For the text-containing cell, return its midpoint in (x, y) coordinate format. 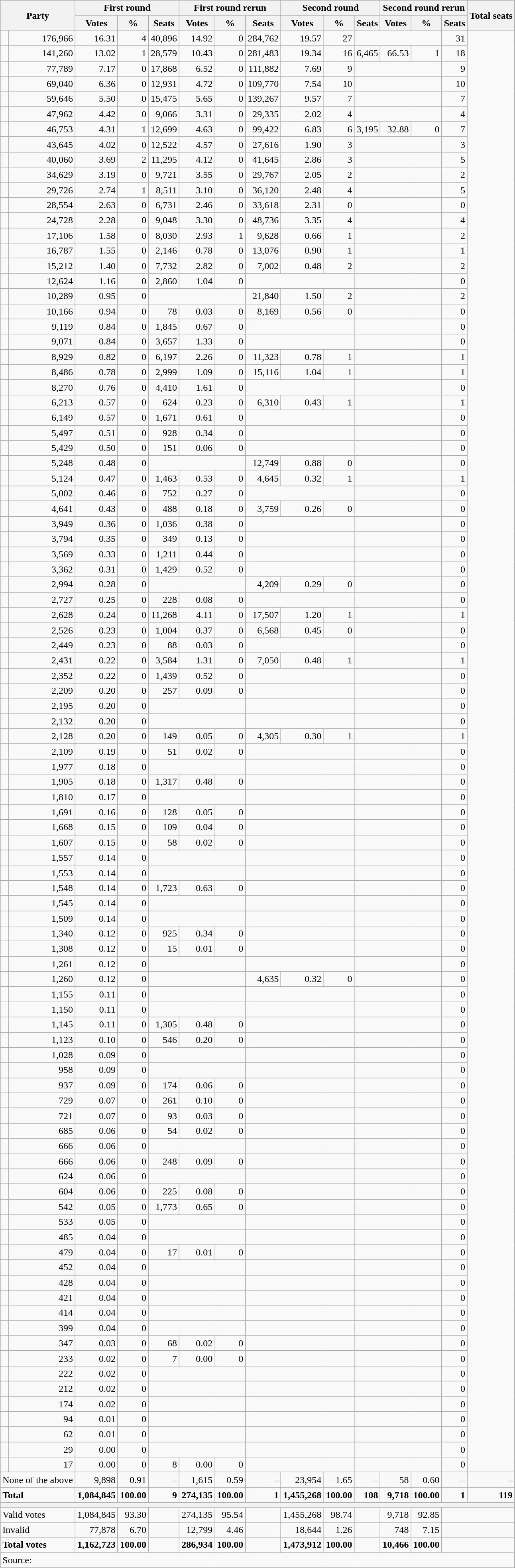
604 (41, 1192)
257 (164, 691)
27 (339, 38)
6,731 (164, 205)
6.70 (133, 1530)
59,646 (41, 99)
2,109 (41, 752)
0.19 (96, 752)
19.34 (302, 53)
4,209 (263, 584)
109 (164, 827)
Total (38, 1495)
0.63 (197, 888)
2,727 (41, 600)
2.82 (197, 266)
2,860 (164, 281)
8 (164, 1465)
3,759 (263, 509)
98.74 (339, 1515)
2,526 (41, 630)
485 (41, 1237)
6.83 (302, 129)
43,645 (41, 144)
0.76 (96, 387)
1.40 (96, 266)
3,569 (41, 554)
36,120 (263, 190)
2,431 (41, 660)
3,949 (41, 524)
15,475 (164, 99)
3,794 (41, 539)
0.90 (302, 251)
0.17 (96, 797)
0.94 (96, 311)
1,977 (41, 767)
7,002 (263, 266)
11,268 (164, 615)
228 (164, 600)
958 (41, 1070)
9,066 (164, 114)
12,931 (164, 84)
14.92 (197, 38)
4.72 (197, 84)
13.02 (96, 53)
1,548 (41, 888)
3.69 (96, 159)
1.58 (96, 236)
6.36 (96, 84)
2,132 (41, 721)
10.43 (197, 53)
94 (41, 1419)
1,557 (41, 858)
1,305 (164, 1025)
Total votes (38, 1545)
752 (164, 494)
1,553 (41, 873)
937 (41, 1085)
15,116 (263, 372)
4.02 (96, 144)
8,486 (41, 372)
Second round rerun (424, 8)
4.12 (197, 159)
19.57 (302, 38)
0.13 (197, 539)
452 (41, 1267)
48,736 (263, 220)
0.95 (96, 296)
17,106 (41, 236)
5,429 (41, 448)
2,146 (164, 251)
284,762 (263, 38)
18 (454, 53)
7.69 (302, 69)
9,721 (164, 175)
12,799 (197, 1530)
0.31 (96, 569)
16,787 (41, 251)
1,261 (41, 964)
1,340 (41, 934)
109,770 (263, 84)
13,076 (263, 251)
95.54 (230, 1515)
28,579 (164, 53)
99,422 (263, 129)
23,954 (302, 1480)
0.82 (96, 357)
0.46 (96, 494)
31 (454, 38)
4.46 (230, 1530)
0.44 (197, 554)
225 (164, 1192)
5.65 (197, 99)
6,465 (368, 53)
6,197 (164, 357)
546 (164, 1040)
925 (164, 934)
721 (41, 1116)
1,036 (164, 524)
1,028 (41, 1055)
4,410 (164, 387)
1,145 (41, 1025)
8,169 (263, 311)
2.26 (197, 357)
4.31 (96, 129)
1,545 (41, 903)
92.85 (427, 1515)
10,466 (395, 1545)
7.15 (427, 1530)
1,668 (41, 827)
0.28 (96, 584)
34,629 (41, 175)
0.47 (96, 478)
54 (164, 1131)
5,124 (41, 478)
9,119 (41, 327)
128 (164, 812)
1.90 (302, 144)
2.93 (197, 236)
3.30 (197, 220)
2.48 (302, 190)
399 (41, 1328)
6,149 (41, 417)
2.05 (302, 175)
15,212 (41, 266)
41,645 (263, 159)
176,966 (41, 38)
139,267 (263, 99)
8,030 (164, 236)
1.65 (339, 1480)
28,554 (41, 205)
77,789 (41, 69)
1,845 (164, 327)
1.61 (197, 387)
1,155 (41, 994)
2,449 (41, 645)
0.59 (230, 1480)
349 (164, 539)
0.38 (197, 524)
1.20 (302, 615)
0.65 (197, 1207)
233 (41, 1358)
286,934 (197, 1545)
0.67 (197, 327)
0.24 (96, 615)
33,618 (263, 205)
Party (38, 16)
281,483 (263, 53)
29,335 (263, 114)
0.51 (96, 433)
0.33 (96, 554)
0.50 (96, 448)
88 (164, 645)
9,898 (96, 1480)
4.57 (197, 144)
1,473,912 (302, 1545)
24,728 (41, 220)
29,726 (41, 190)
4,645 (263, 478)
1.09 (197, 372)
4.11 (197, 615)
6 (339, 129)
2.74 (96, 190)
414 (41, 1313)
0.25 (96, 600)
8,929 (41, 357)
0.36 (96, 524)
Total seats (491, 16)
151 (164, 448)
0.35 (96, 539)
7.17 (96, 69)
1,773 (164, 1207)
7,050 (263, 660)
0.66 (302, 236)
17,507 (263, 615)
533 (41, 1222)
16 (339, 53)
4,641 (41, 509)
248 (164, 1161)
3.19 (96, 175)
0.29 (302, 584)
8,511 (164, 190)
1,429 (164, 569)
1.31 (197, 660)
1,260 (41, 979)
347 (41, 1343)
0.30 (302, 736)
21,840 (263, 296)
421 (41, 1298)
First round rerun (230, 8)
0.53 (197, 478)
1,691 (41, 812)
18,644 (302, 1530)
1,905 (41, 782)
Second round (331, 8)
748 (395, 1530)
1,211 (164, 554)
2,209 (41, 691)
7,732 (164, 266)
12,749 (263, 463)
2.31 (302, 205)
1,607 (41, 842)
3,657 (164, 342)
5,497 (41, 433)
29 (41, 1450)
4.63 (197, 129)
488 (164, 509)
3.55 (197, 175)
None of the above (38, 1480)
141,260 (41, 53)
93.30 (133, 1515)
6,213 (41, 402)
40,896 (164, 38)
1,162,723 (96, 1545)
12,624 (41, 281)
0.61 (197, 417)
Valid votes (38, 1515)
149 (164, 736)
Invalid (38, 1530)
111,882 (263, 69)
10,166 (41, 311)
6.52 (197, 69)
0.16 (96, 812)
9,048 (164, 220)
3,362 (41, 569)
16.31 (96, 38)
1,150 (41, 1009)
222 (41, 1373)
2.46 (197, 205)
1.55 (96, 251)
3.10 (197, 190)
11,323 (263, 357)
1,463 (164, 478)
0.56 (302, 311)
2.28 (96, 220)
47,962 (41, 114)
15 (164, 949)
0.60 (427, 1480)
29,767 (263, 175)
77,878 (96, 1530)
1.50 (302, 296)
78 (164, 311)
1.16 (96, 281)
93 (164, 1116)
1,317 (164, 782)
10,289 (41, 296)
119 (491, 1495)
1.33 (197, 342)
0.37 (197, 630)
1.26 (339, 1530)
1,439 (164, 676)
51 (164, 752)
12,699 (164, 129)
6,310 (263, 402)
2,628 (41, 615)
428 (41, 1283)
9,628 (263, 236)
1,509 (41, 918)
212 (41, 1389)
729 (41, 1100)
5,248 (41, 463)
1,004 (164, 630)
0.91 (133, 1480)
0.45 (302, 630)
3,584 (164, 660)
1,615 (197, 1480)
2,352 (41, 676)
1,671 (164, 417)
5.50 (96, 99)
12,522 (164, 144)
479 (41, 1252)
8,270 (41, 387)
27,616 (263, 144)
4.42 (96, 114)
9,071 (41, 342)
17,868 (164, 69)
0.26 (302, 509)
928 (164, 433)
3.31 (197, 114)
66.53 (395, 53)
32.88 (395, 129)
9.57 (302, 99)
6,568 (263, 630)
68 (164, 1343)
2.02 (302, 114)
2.63 (96, 205)
2.86 (302, 159)
542 (41, 1207)
0.88 (302, 463)
1,123 (41, 1040)
2,999 (164, 372)
0.27 (197, 494)
261 (164, 1100)
2,994 (41, 584)
3.35 (302, 220)
1,723 (164, 888)
5,002 (41, 494)
4,305 (263, 736)
62 (41, 1434)
108 (368, 1495)
685 (41, 1131)
Source: (257, 1560)
69,040 (41, 84)
11,295 (164, 159)
4,635 (263, 979)
7.54 (302, 84)
2,195 (41, 706)
40,060 (41, 159)
46,753 (41, 129)
3,195 (368, 129)
2,128 (41, 736)
First round (127, 8)
1,810 (41, 797)
1,308 (41, 949)
